Extract the (X, Y) coordinate from the center of the cell holding the provided text.  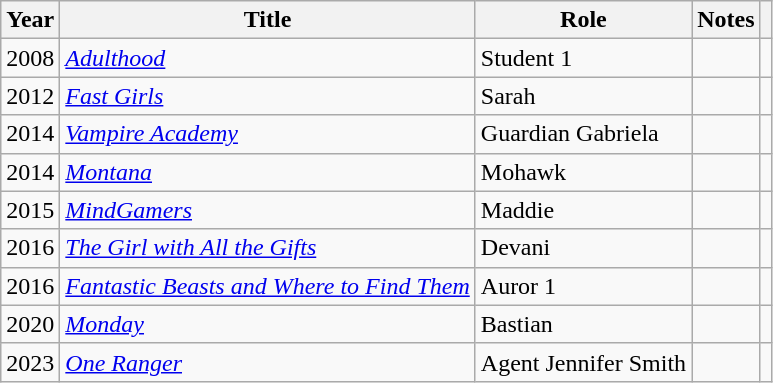
2020 (30, 324)
Mohawk (583, 172)
The Girl with All the Gifts (268, 248)
Role (583, 20)
2023 (30, 362)
Notes (726, 20)
Auror 1 (583, 286)
Fantastic Beasts and Where to Find Them (268, 286)
2008 (30, 58)
2012 (30, 96)
Monday (268, 324)
Maddie (583, 210)
Agent Jennifer Smith (583, 362)
Student 1 (583, 58)
2015 (30, 210)
Bastian (583, 324)
Fast Girls (268, 96)
Sarah (583, 96)
Guardian Gabriela (583, 134)
One Ranger (268, 362)
MindGamers (268, 210)
Montana (268, 172)
Adulthood (268, 58)
Year (30, 20)
Devani (583, 248)
Title (268, 20)
Vampire Academy (268, 134)
